Return the (x, y) coordinate for the center point of the cell that contains the specified text.  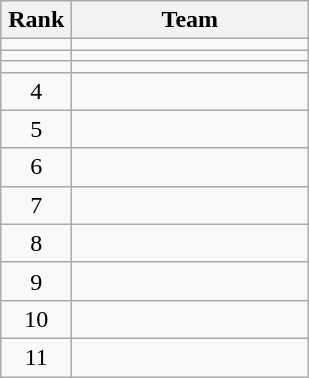
10 (36, 319)
11 (36, 357)
7 (36, 205)
8 (36, 243)
5 (36, 129)
4 (36, 91)
9 (36, 281)
Team (190, 20)
6 (36, 167)
Rank (36, 20)
